Detect which cell encompasses the target text, then output its [X, Y] center coordinate. 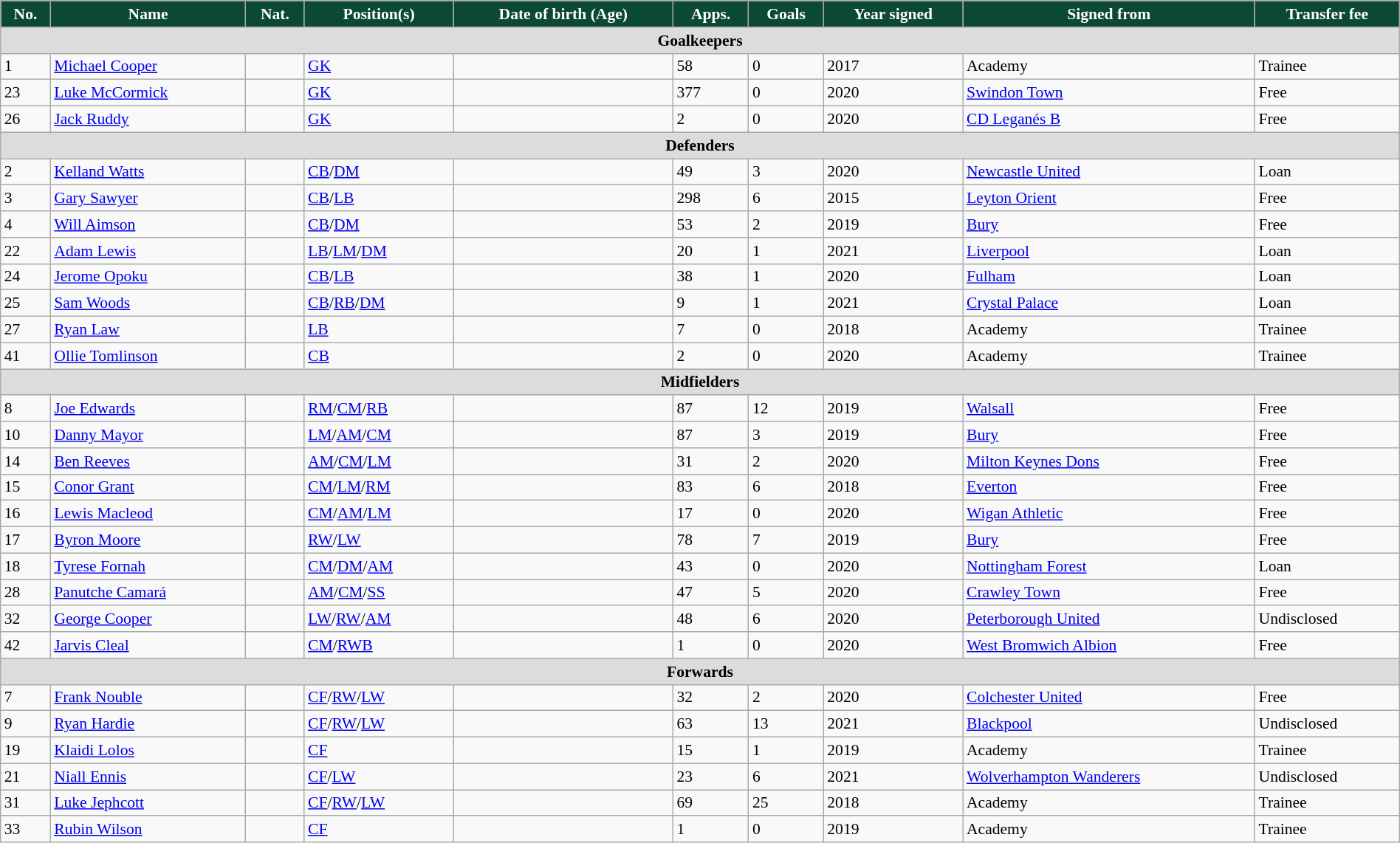
22 [26, 251]
27 [26, 330]
18 [26, 566]
Swindon Town [1109, 93]
Byron Moore [148, 540]
26 [26, 120]
24 [26, 277]
2015 [893, 199]
LB [379, 330]
RM/CM/RB [379, 409]
LW/RW/AM [379, 619]
CM/RWB [379, 645]
Gary Sawyer [148, 199]
Transfer fee [1327, 14]
Peterborough United [1109, 619]
AM/CM/SS [379, 593]
38 [710, 277]
CD Leganés B [1109, 120]
Forwards [700, 672]
West Bromwich Albion [1109, 645]
298 [710, 199]
20 [710, 251]
Signed from [1109, 14]
George Cooper [148, 619]
Crystal Palace [1109, 303]
Ben Reeves [148, 461]
Ollie Tomlinson [148, 356]
Conor Grant [148, 487]
5 [786, 593]
Luke Jephcott [148, 803]
Ryan Law [148, 330]
Walsall [1109, 409]
Nottingham Forest [1109, 566]
Frank Nouble [148, 698]
58 [710, 66]
Jarvis Cleal [148, 645]
RW/LW [379, 540]
LB/LM/DM [379, 251]
Newcastle United [1109, 172]
53 [710, 224]
2017 [893, 66]
Rubin Wilson [148, 830]
Ryan Hardie [148, 724]
377 [710, 93]
49 [710, 172]
CB [379, 356]
Year signed [893, 14]
Liverpool [1109, 251]
13 [786, 724]
Blackpool [1109, 724]
10 [26, 435]
47 [710, 593]
78 [710, 540]
Midfielders [700, 382]
19 [26, 751]
Kelland Watts [148, 172]
43 [710, 566]
42 [26, 645]
21 [26, 777]
CB/RB/DM [379, 303]
Jack Ruddy [148, 120]
41 [26, 356]
83 [710, 487]
CM/DM/AM [379, 566]
Joe Edwards [148, 409]
LM/AM/CM [379, 435]
Fulham [1109, 277]
Luke McCormick [148, 93]
CM/AM/LM [379, 514]
16 [26, 514]
28 [26, 593]
Panutche Camará [148, 593]
Colchester United [1109, 698]
Name [148, 14]
8 [26, 409]
Goalkeepers [700, 41]
CM/LM/RM [379, 487]
AM/CM/LM [379, 461]
No. [26, 14]
Milton Keynes Dons [1109, 461]
Danny Mayor [148, 435]
Tyrese Fornah [148, 566]
Crawley Town [1109, 593]
Defenders [700, 145]
Niall Ennis [148, 777]
Wolverhampton Wanderers [1109, 777]
Date of birth (Age) [563, 14]
Michael Cooper [148, 66]
Adam Lewis [148, 251]
48 [710, 619]
33 [26, 830]
Nat. [275, 14]
Goals [786, 14]
Sam Woods [148, 303]
CF/LW [379, 777]
14 [26, 461]
Everton [1109, 487]
Wigan Athletic [1109, 514]
69 [710, 803]
63 [710, 724]
Klaidi Lolos [148, 751]
4 [26, 224]
12 [786, 409]
Leyton Orient [1109, 199]
Will Aimson [148, 224]
Jerome Opoku [148, 277]
Position(s) [379, 14]
Lewis Macleod [148, 514]
Apps. [710, 14]
